Find where the given text appears and provide that cell's center as [x, y] coordinate. 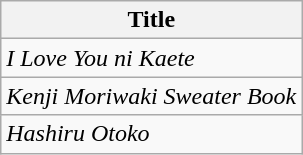
Title [152, 20]
Hashiru Otoko [152, 134]
Kenji Moriwaki Sweater Book [152, 96]
I Love You ni Kaete [152, 58]
